Return the [X, Y] coordinate for the center point of the cell that contains the specified text.  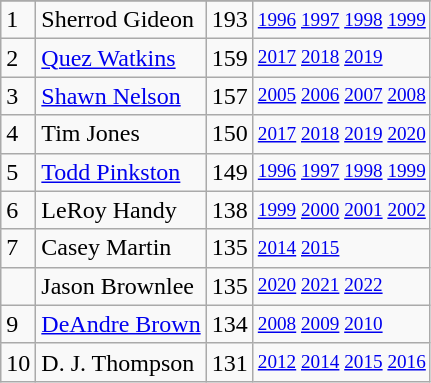
DeAndre Brown [121, 324]
131 [230, 362]
159 [230, 58]
4 [18, 134]
10 [18, 362]
7 [18, 248]
Sherrod Gideon [121, 20]
1999 2000 2001 2002 [342, 210]
2014 2015 [342, 248]
2017 2018 2019 [342, 58]
Shawn Nelson [121, 96]
2017 2018 2019 2020 [342, 134]
138 [230, 210]
Quez Watkins [121, 58]
134 [230, 324]
9 [18, 324]
Casey Martin [121, 248]
2012 2014 2015 2016 [342, 362]
2005 2006 2007 2008 [342, 96]
157 [230, 96]
193 [230, 20]
149 [230, 172]
2008 2009 2010 [342, 324]
1 [18, 20]
6 [18, 210]
D. J. Thompson [121, 362]
LeRoy Handy [121, 210]
Jason Brownlee [121, 286]
5 [18, 172]
2020 2021 2022 [342, 286]
150 [230, 134]
Tim Jones [121, 134]
2 [18, 58]
Todd Pinkston [121, 172]
3 [18, 96]
